Determine the [x, y] coordinate at the center of the cell enclosing the given text.  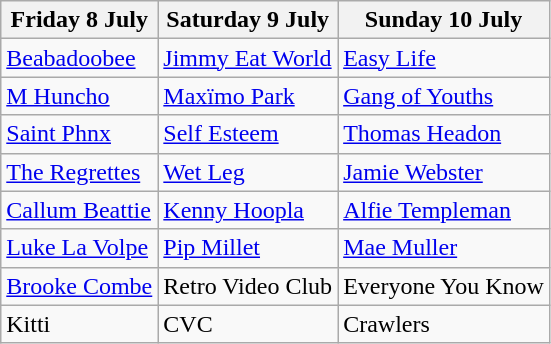
CVC [248, 324]
Crawlers [444, 324]
M Huncho [80, 96]
Retro Video Club [248, 286]
Jimmy Eat World [248, 58]
Brooke Combe [80, 286]
Kitti [80, 324]
Luke La Volpe [80, 248]
Callum Beattie [80, 210]
Wet Leg [248, 172]
Alfie Templeman [444, 210]
Jamie Webster [444, 172]
Self Esteem [248, 134]
Beabadoobee [80, 58]
Pip Millet [248, 248]
Gang of Youths [444, 96]
Saturday 9 July [248, 20]
Sunday 10 July [444, 20]
Thomas Headon [444, 134]
Easy Life [444, 58]
Mae Muller [444, 248]
The Regrettes [80, 172]
Saint Phnx [80, 134]
Friday 8 July [80, 20]
Maxïmo Park [248, 96]
Everyone You Know [444, 286]
Kenny Hoopla [248, 210]
